Extract the (X, Y) coordinate from the center of the cell holding the provided text.  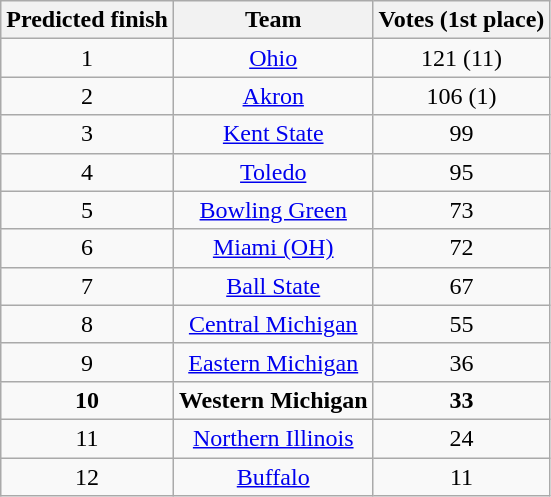
Western Michigan (273, 400)
1 (88, 58)
67 (462, 286)
Team (273, 20)
Central Michigan (273, 324)
12 (88, 477)
Predicted finish (88, 20)
Akron (273, 96)
4 (88, 172)
24 (462, 438)
Ball State (273, 286)
Kent State (273, 134)
36 (462, 362)
Miami (OH) (273, 248)
Bowling Green (273, 210)
121 (11) (462, 58)
3 (88, 134)
10 (88, 400)
9 (88, 362)
Buffalo (273, 477)
Northern Illinois (273, 438)
Votes (1st place) (462, 20)
33 (462, 400)
8 (88, 324)
2 (88, 96)
106 (1) (462, 96)
95 (462, 172)
72 (462, 248)
7 (88, 286)
6 (88, 248)
Toledo (273, 172)
Ohio (273, 58)
Eastern Michigan (273, 362)
55 (462, 324)
73 (462, 210)
5 (88, 210)
99 (462, 134)
